Output the (x, y) coordinate of the center of the cell containing the given text.  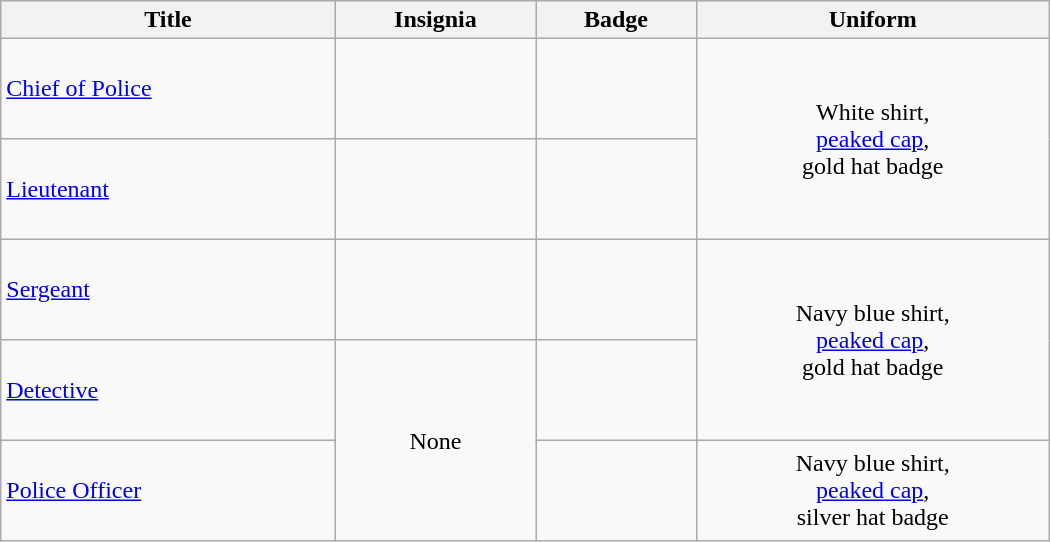
Uniform (872, 20)
None (436, 440)
Insignia (436, 20)
Detective (168, 390)
Chief of Police (168, 89)
Navy blue shirt,peaked cap,gold hat badge (872, 340)
Title (168, 20)
Lieutenant (168, 189)
White shirt,peaked cap,gold hat badge (872, 140)
Badge (616, 20)
Sergeant (168, 290)
Police Officer (168, 491)
Navy blue shirt,peaked cap,silver hat badge (872, 491)
